Pinpoint the cell where the given text exists, returning its [x, y] midpoint coordinate. 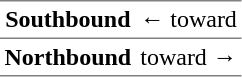
← toward [189, 20]
Northbound [68, 57]
toward → [189, 57]
Southbound [68, 20]
